Return the (X, Y) coordinate for the center point of the cell that contains the specified text.  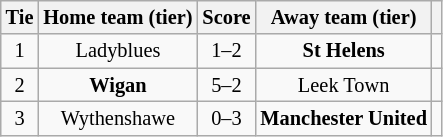
Wythenshawe (118, 118)
St Helens (343, 51)
Manchester United (343, 118)
Wigan (118, 85)
5–2 (226, 85)
1 (20, 51)
Ladyblues (118, 51)
3 (20, 118)
Tie (20, 17)
2 (20, 85)
Away team (tier) (343, 17)
Leek Town (343, 85)
Score (226, 17)
0–3 (226, 118)
Home team (tier) (118, 17)
1–2 (226, 51)
